From the cell containing the given text, extract its center point as [x, y] coordinate. 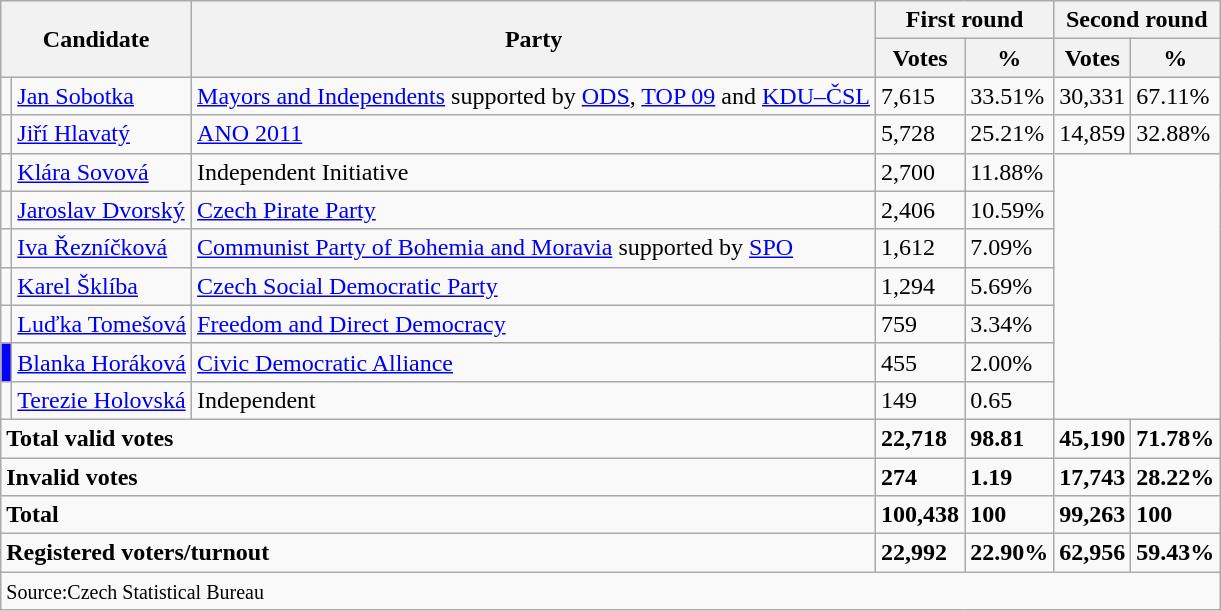
274 [920, 477]
100,438 [920, 515]
Total [438, 515]
Registered voters/turnout [438, 553]
Czech Social Democratic Party [534, 286]
Iva Řezníčková [102, 248]
Freedom and Direct Democracy [534, 324]
1,294 [920, 286]
Independent [534, 400]
28.22% [1176, 477]
14,859 [1092, 134]
Blanka Horáková [102, 362]
Independent Initiative [534, 172]
22,718 [920, 438]
1.19 [1010, 477]
45,190 [1092, 438]
7,615 [920, 96]
98.81 [1010, 438]
Jaroslav Dvorský [102, 210]
Jan Sobotka [102, 96]
Jiří Hlavatý [102, 134]
Communist Party of Bohemia and Moravia supported by SPO [534, 248]
759 [920, 324]
2,700 [920, 172]
67.11% [1176, 96]
25.21% [1010, 134]
Candidate [96, 39]
71.78% [1176, 438]
2.00% [1010, 362]
0.65 [1010, 400]
10.59% [1010, 210]
59.43% [1176, 553]
30,331 [1092, 96]
Luďka Tomešová [102, 324]
99,263 [1092, 515]
455 [920, 362]
Civic Democratic Alliance [534, 362]
22.90% [1010, 553]
Party [534, 39]
Mayors and Independents supported by ODS, TOP 09 and KDU–ČSL [534, 96]
3.34% [1010, 324]
Invalid votes [438, 477]
Terezie Holovská [102, 400]
Second round [1137, 20]
ANO 2011 [534, 134]
149 [920, 400]
2,406 [920, 210]
62,956 [1092, 553]
Karel Šklíba [102, 286]
Total valid votes [438, 438]
33.51% [1010, 96]
Czech Pirate Party [534, 210]
5.69% [1010, 286]
1,612 [920, 248]
22,992 [920, 553]
Source:Czech Statistical Bureau [610, 591]
5,728 [920, 134]
Klára Sovová [102, 172]
First round [965, 20]
7.09% [1010, 248]
17,743 [1092, 477]
32.88% [1176, 134]
11.88% [1010, 172]
